Scan for the cell matching the given text and deliver its [x, y] coordinate at center. 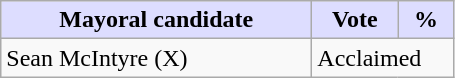
Acclaimed [383, 58]
Sean McIntyre (X) [156, 58]
% [426, 20]
Vote [355, 20]
Mayoral candidate [156, 20]
